Determine the [X, Y] coordinate at the center of the cell enclosing the given text.  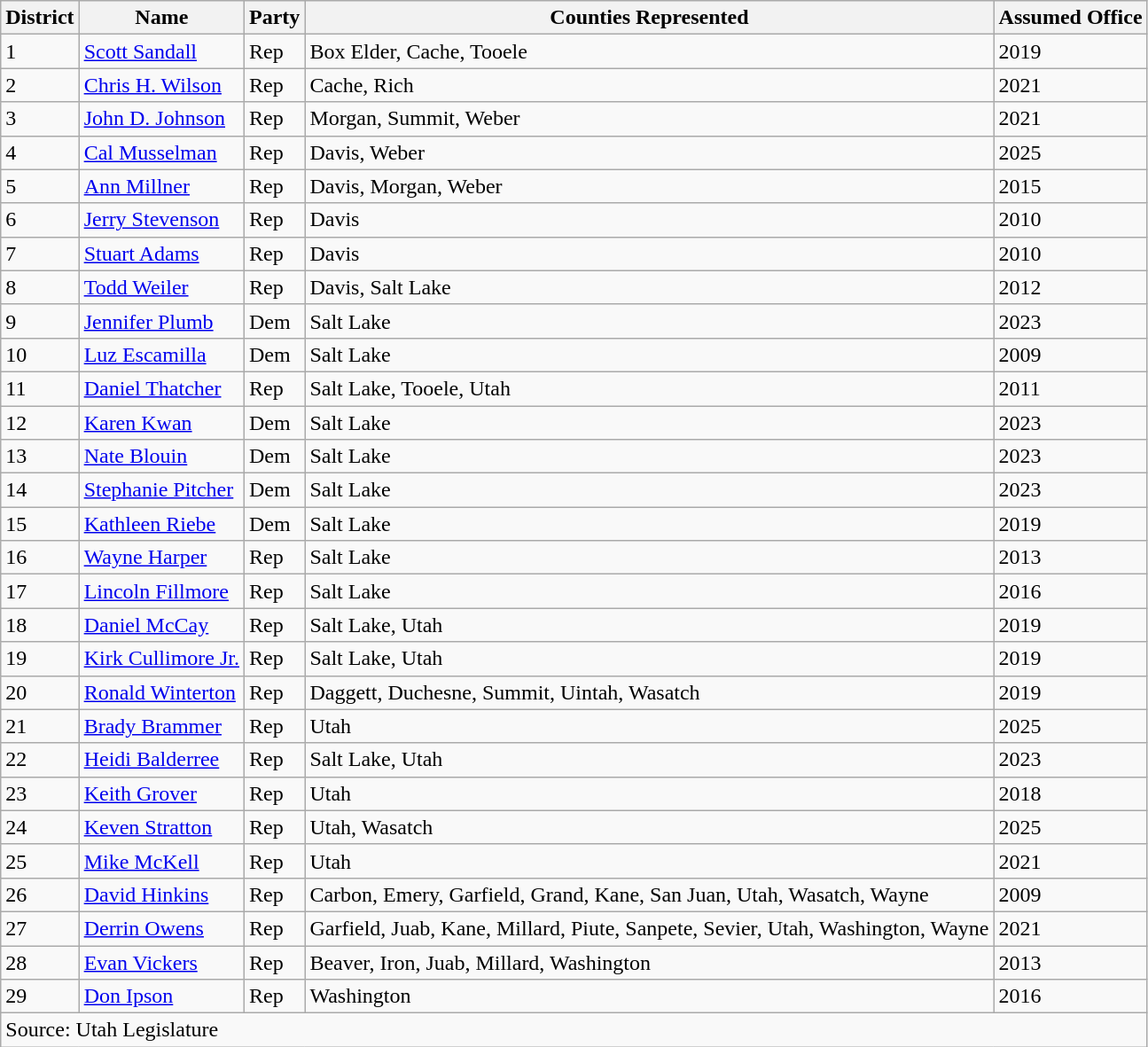
Source: Utah Legislature [574, 1030]
Washington [649, 996]
Todd Weiler [161, 287]
10 [40, 355]
Name [161, 18]
2011 [1071, 388]
Mike McKell [161, 861]
Garfield, Juab, Kane, Millard, Piute, Sanpete, Sevier, Utah, Washington, Wayne [649, 928]
Scott Sandall [161, 51]
Cal Musselman [161, 152]
Beaver, Iron, Juab, Millard, Washington [649, 962]
Ronald Winterton [161, 692]
Stuart Adams [161, 254]
Ann Millner [161, 186]
13 [40, 457]
Heidi Balderree [161, 760]
Stephanie Pitcher [161, 490]
Morgan, Summit, Weber [649, 119]
24 [40, 827]
Evan Vickers [161, 962]
7 [40, 254]
Derrin Owens [161, 928]
23 [40, 793]
Karen Kwan [161, 423]
Davis, Weber [649, 152]
20 [40, 692]
18 [40, 625]
Chris H. Wilson [161, 85]
17 [40, 591]
Carbon, Emery, Garfield, Grand, Kane, San Juan, Utah, Wasatch, Wayne [649, 895]
David Hinkins [161, 895]
2018 [1071, 793]
21 [40, 726]
Davis, Morgan, Weber [649, 186]
2012 [1071, 287]
25 [40, 861]
John D. Johnson [161, 119]
Kirk Cullimore Jr. [161, 659]
Utah, Wasatch [649, 827]
2015 [1071, 186]
Brady Brammer [161, 726]
12 [40, 423]
15 [40, 524]
9 [40, 321]
Nate Blouin [161, 457]
Salt Lake, Tooele, Utah [649, 388]
8 [40, 287]
Keven Stratton [161, 827]
Cache, Rich [649, 85]
Daggett, Duchesne, Summit, Uintah, Wasatch [649, 692]
5 [40, 186]
3 [40, 119]
28 [40, 962]
27 [40, 928]
Party [275, 18]
Lincoln Fillmore [161, 591]
26 [40, 895]
Luz Escamilla [161, 355]
1 [40, 51]
Daniel McCay [161, 625]
22 [40, 760]
Counties Represented [649, 18]
19 [40, 659]
4 [40, 152]
16 [40, 558]
Don Ipson [161, 996]
Jennifer Plumb [161, 321]
29 [40, 996]
14 [40, 490]
Keith Grover [161, 793]
Jerry Stevenson [161, 220]
Box Elder, Cache, Tooele [649, 51]
Assumed Office [1071, 18]
Wayne Harper [161, 558]
District [40, 18]
2 [40, 85]
11 [40, 388]
Davis, Salt Lake [649, 287]
6 [40, 220]
Daniel Thatcher [161, 388]
Kathleen Riebe [161, 524]
